Scan for the cell matching the given text and deliver its (X, Y) coordinate at center. 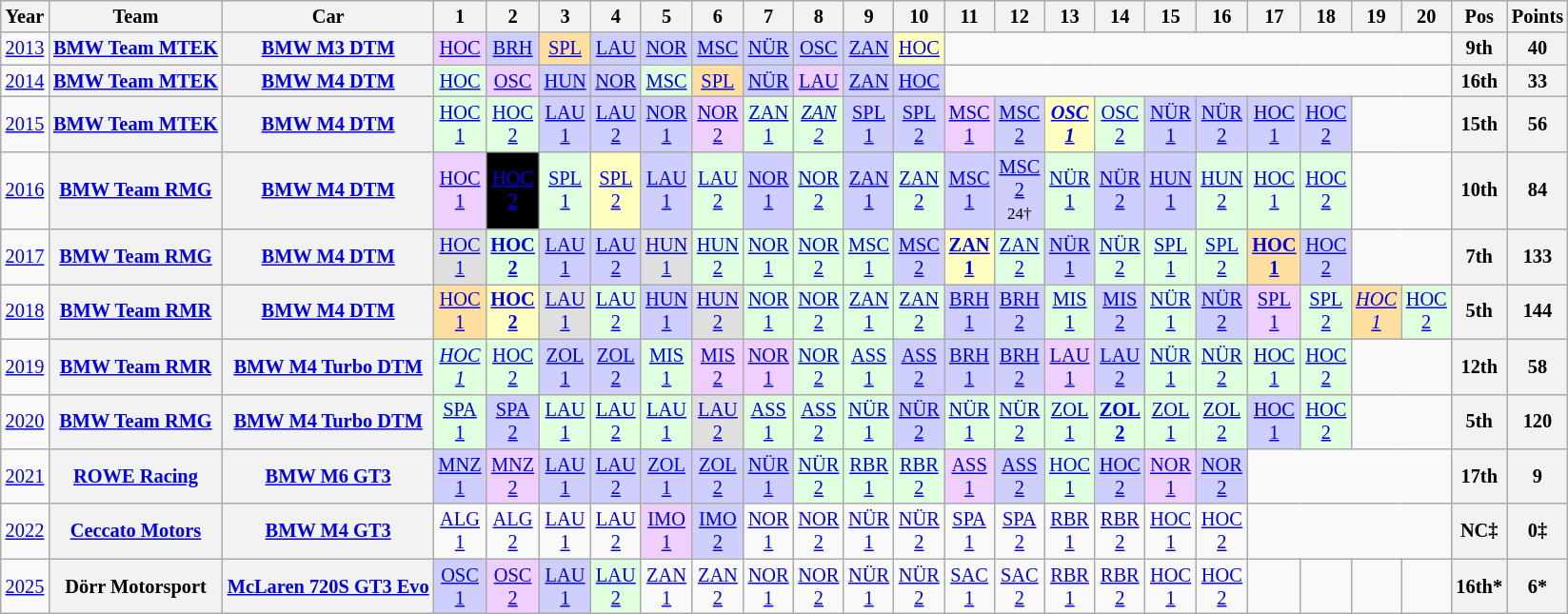
2021 (25, 476)
2025 (25, 586)
NC‡ (1479, 531)
Points (1538, 16)
13 (1070, 16)
ALG1 (461, 531)
MSC224† (1019, 190)
10 (920, 16)
Year (25, 16)
Dörr Motorsport (135, 586)
6* (1538, 586)
IMO2 (718, 531)
McLaren 720S GT3 Evo (328, 586)
40 (1538, 49)
Car (328, 16)
10th (1479, 190)
ROWE Racing (135, 476)
2022 (25, 531)
0‡ (1538, 531)
19 (1377, 16)
BMW M6 GT3 (328, 476)
16th (1479, 81)
18 (1325, 16)
17th (1479, 476)
11 (969, 16)
BMW M4 GT3 (328, 531)
1 (461, 16)
4 (615, 16)
17 (1274, 16)
144 (1538, 311)
56 (1538, 124)
2015 (25, 124)
20 (1426, 16)
Team (135, 16)
3 (566, 16)
MNZ1 (461, 476)
7th (1479, 257)
33 (1538, 81)
BMW M3 DTM (328, 49)
2 (512, 16)
2016 (25, 190)
ALG2 (512, 531)
2013 (25, 49)
9th (1479, 49)
Pos (1479, 16)
133 (1538, 257)
16th* (1479, 586)
IMO1 (666, 531)
HUN (566, 81)
BRH (512, 49)
15th (1479, 124)
15 (1171, 16)
58 (1538, 366)
2014 (25, 81)
12th (1479, 366)
2017 (25, 257)
14 (1120, 16)
12 (1019, 16)
120 (1538, 422)
SAC1 (969, 586)
84 (1538, 190)
16 (1221, 16)
2020 (25, 422)
6 (718, 16)
5 (666, 16)
2019 (25, 366)
Ceccato Motors (135, 531)
MNZ2 (512, 476)
7 (769, 16)
8 (819, 16)
2018 (25, 311)
SAC2 (1019, 586)
